Identify which cell holds the provided text, then report its (X, Y) central coordinate. 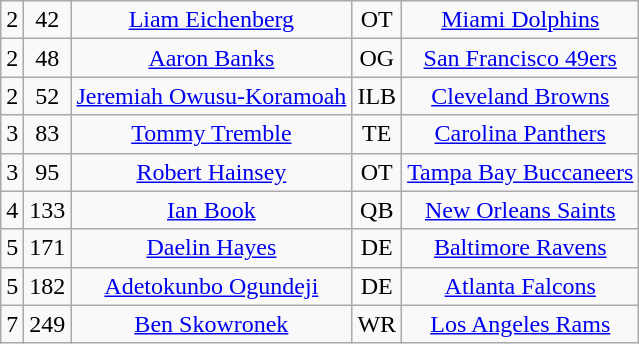
Cleveland Browns (520, 96)
ILB (377, 96)
Liam Eichenberg (212, 20)
Carolina Panthers (520, 134)
Aaron Banks (212, 58)
Ian Book (212, 210)
Tommy Tremble (212, 134)
182 (48, 286)
OG (377, 58)
WR (377, 324)
Baltimore Ravens (520, 248)
7 (12, 324)
Adetokunbo Ogundeji (212, 286)
Robert Hainsey (212, 172)
Atlanta Falcons (520, 286)
4 (12, 210)
95 (48, 172)
Jeremiah Owusu-Koramoah (212, 96)
Daelin Hayes (212, 248)
42 (48, 20)
Miami Dolphins (520, 20)
New Orleans Saints (520, 210)
TE (377, 134)
83 (48, 134)
52 (48, 96)
48 (48, 58)
133 (48, 210)
Tampa Bay Buccaneers (520, 172)
QB (377, 210)
171 (48, 248)
San Francisco 49ers (520, 58)
Los Angeles Rams (520, 324)
Ben Skowronek (212, 324)
249 (48, 324)
